Scan for the cell matching the given text and deliver its (X, Y) coordinate at center. 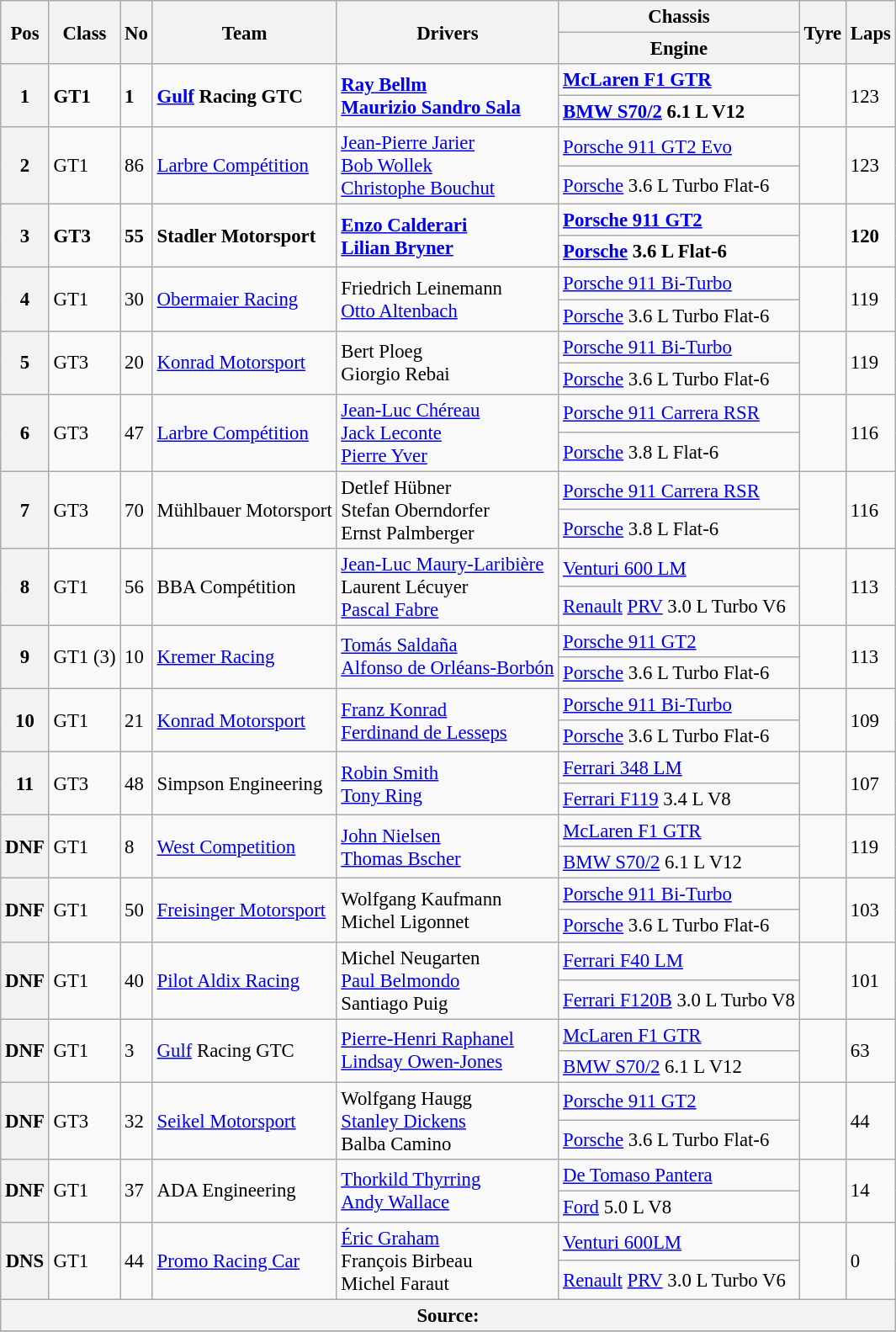
40 (136, 980)
107 (872, 784)
ADA Engineering (244, 1191)
55 (136, 236)
Kremer Racing (244, 656)
BBA Compétition (244, 587)
Engine (680, 49)
Ferrari F119 3.4 L V8 (680, 799)
Seikel Motorsport (244, 1121)
Thorkild Thyrring Andy Wallace (448, 1191)
30 (136, 300)
Porsche 3.6 L Flat-6 (680, 252)
Porsche 911 GT2 Evo (680, 146)
Wolfgang Haugg Stanley Dickens Balba Camino (448, 1121)
86 (136, 166)
47 (136, 433)
De Tomaso Pantera (680, 1175)
Éric Graham François Birbeau Michel Faraut (448, 1261)
Wolfgang Kaufmann Michel Ligonnet (448, 910)
11 (25, 784)
Obermaier Racing (244, 300)
32 (136, 1121)
9 (25, 656)
37 (136, 1191)
Stadler Motorsport (244, 236)
Pilot Aldix Racing (244, 980)
Pos (25, 32)
Tomás Saldaña Alfonso de Orléans-Borbón (448, 656)
0 (872, 1261)
103 (872, 910)
Jean-Pierre Jarier Bob Wollek Christophe Bouchut (448, 166)
14 (872, 1191)
20 (136, 362)
Team (244, 32)
Robin Smith Tony Ring (448, 784)
Laps (872, 32)
48 (136, 784)
5 (25, 362)
109 (872, 720)
Jean-Luc Maury-Laribière Laurent Lécuyer Pascal Fabre (448, 587)
Venturi 600 LM (680, 568)
Ferrari F40 LM (680, 961)
2 (25, 166)
Drivers (448, 32)
Promo Racing Car (244, 1261)
West Competition (244, 846)
120 (872, 236)
7 (25, 510)
Chassis (680, 17)
6 (25, 433)
Ferrari F120B 3.0 L Turbo V8 (680, 1000)
Freisinger Motorsport (244, 910)
4 (25, 300)
101 (872, 980)
Ray Bellm Maurizio Sandro Sala (448, 96)
Bert Ploeg Giorgio Rebai (448, 362)
56 (136, 587)
Ferrari 348 LM (680, 768)
63 (872, 1050)
No (136, 32)
Tyre (823, 32)
Michel Neugarten Paul Belmondo Santiago Puig (448, 980)
Mühlbauer Motorsport (244, 510)
Franz Konrad Ferdinand de Lesseps (448, 720)
Ford 5.0 L V8 (680, 1207)
21 (136, 720)
GT1 (3) (84, 656)
DNS (25, 1261)
50 (136, 910)
70 (136, 510)
Class (84, 32)
Friedrich Leinemann Otto Altenbach (448, 300)
Source: (448, 1315)
Venturi 600LM (680, 1242)
Jean-Luc Chéreau Jack Leconte Pierre Yver (448, 433)
Simpson Engineering (244, 784)
Enzo Calderari Lilian Bryner (448, 236)
Pierre-Henri Raphanel Lindsay Owen-Jones (448, 1050)
Detlef Hübner Stefan Oberndorfer Ernst Palmberger (448, 510)
John Nielsen Thomas Bscher (448, 846)
